Find where the given text appears and provide that cell's center as [X, Y] coordinate. 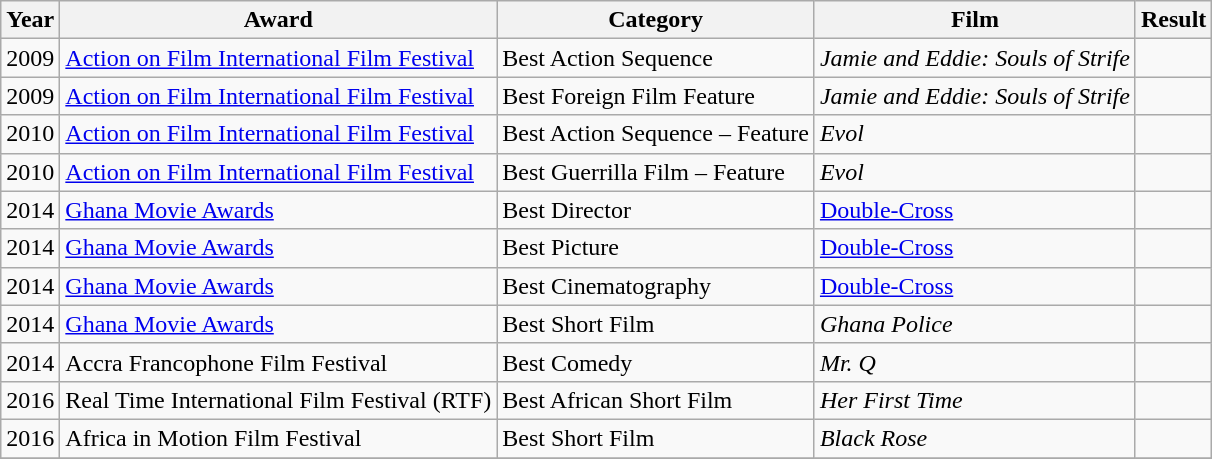
Best Comedy [656, 362]
Result [1173, 20]
Her First Time [974, 400]
Real Time International Film Festival (RTF) [278, 400]
Best Action Sequence – Feature [656, 134]
Year [30, 20]
Africa in Motion Film Festival [278, 438]
Best Picture [656, 248]
Best Action Sequence [656, 58]
Mr. Q [974, 362]
Best Foreign Film Feature [656, 96]
Best African Short Film [656, 400]
Film [974, 20]
Best Guerrilla Film – Feature [656, 172]
Ghana Police [974, 324]
Best Cinematography [656, 286]
Accra Francophone Film Festival [278, 362]
Category [656, 20]
Best Director [656, 210]
Award [278, 20]
Black Rose [974, 438]
